Return the (x, y) coordinate for the center point of the cell that contains the specified text.  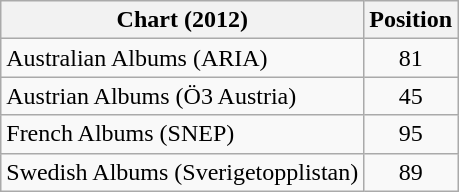
Australian Albums (ARIA) (182, 58)
Chart (2012) (182, 20)
Swedish Albums (Sverigetopplistan) (182, 172)
Austrian Albums (Ö3 Austria) (182, 96)
French Albums (SNEP) (182, 134)
45 (411, 96)
Position (411, 20)
89 (411, 172)
81 (411, 58)
95 (411, 134)
